Find where the given text appears and provide that cell's center as (x, y) coordinate. 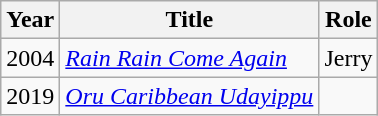
Title (190, 20)
2019 (30, 96)
Jerry (348, 58)
2004 (30, 58)
Role (348, 20)
Rain Rain Come Again (190, 58)
Year (30, 20)
Oru Caribbean Udayippu (190, 96)
